Output the (X, Y) coordinate of the center of the cell containing the given text.  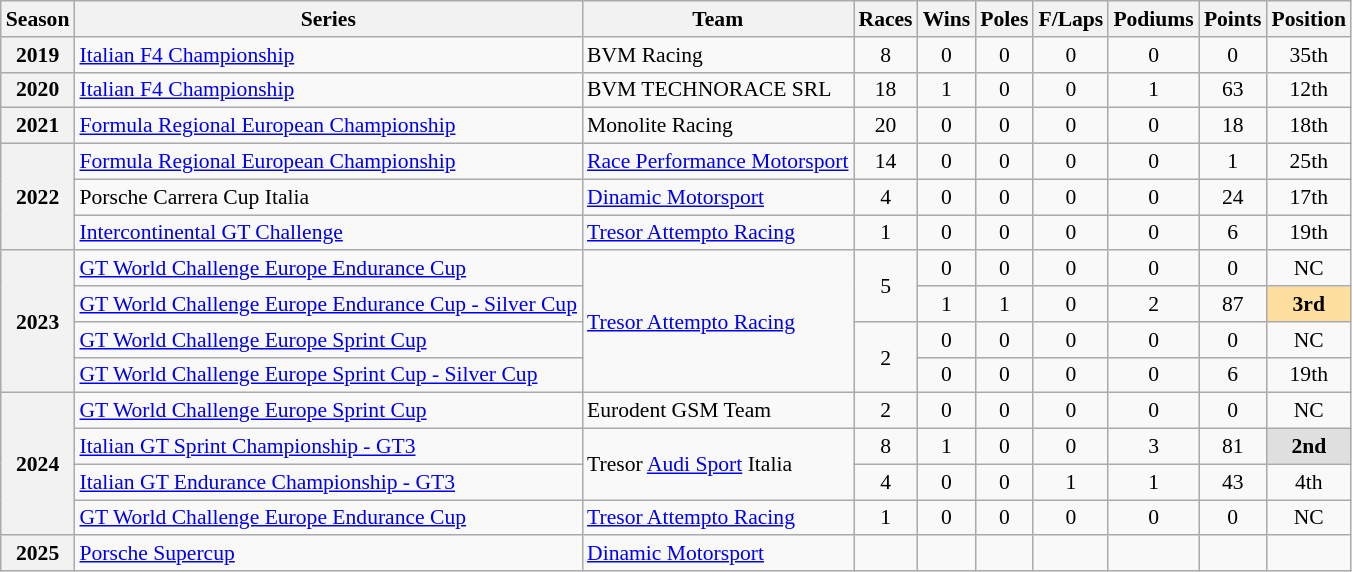
Wins (947, 19)
Race Performance Motorsport (718, 162)
14 (886, 162)
Season (38, 19)
2nd (1309, 447)
Series (328, 19)
Races (886, 19)
5 (886, 286)
Porsche Supercup (328, 554)
BVM Racing (718, 55)
2019 (38, 55)
Podiums (1154, 19)
Italian GT Endurance Championship - GT3 (328, 482)
BVM TECHNORACE SRL (718, 90)
12th (1309, 90)
Monolite Racing (718, 126)
20 (886, 126)
63 (1233, 90)
Italian GT Sprint Championship - GT3 (328, 447)
Intercontinental GT Challenge (328, 233)
17th (1309, 197)
4th (1309, 482)
2022 (38, 198)
3rd (1309, 304)
Position (1309, 19)
43 (1233, 482)
GT World Challenge Europe Endurance Cup - Silver Cup (328, 304)
Porsche Carrera Cup Italia (328, 197)
Tresor Audi Sport Italia (718, 464)
Poles (1004, 19)
F/Laps (1070, 19)
18th (1309, 126)
81 (1233, 447)
GT World Challenge Europe Sprint Cup - Silver Cup (328, 375)
Points (1233, 19)
Team (718, 19)
87 (1233, 304)
35th (1309, 55)
Eurodent GSM Team (718, 411)
2025 (38, 554)
2020 (38, 90)
25th (1309, 162)
3 (1154, 447)
2023 (38, 322)
2021 (38, 126)
2024 (38, 464)
24 (1233, 197)
